Provide the (x, y) coordinate of the cell's center where the given text is located.  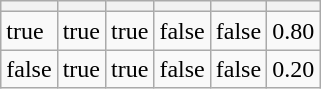
0.80 (294, 31)
0.20 (294, 69)
